Search for the cell housing the specified text and yield its [x, y] center coordinate. 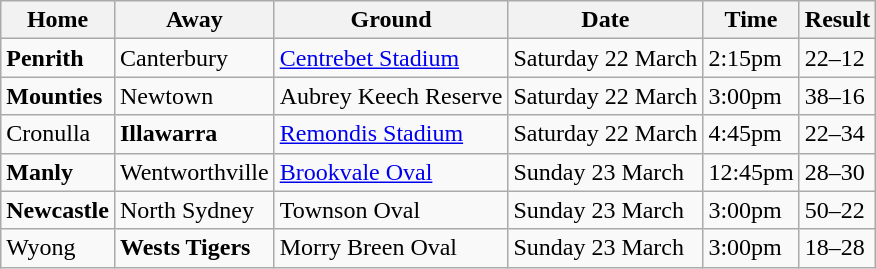
Canterbury [194, 58]
Time [751, 20]
22–34 [837, 134]
Ground [391, 20]
Penrith [58, 58]
28–30 [837, 172]
Morry Breen Oval [391, 248]
Cronulla [58, 134]
4:45pm [751, 134]
Result [837, 20]
North Sydney [194, 210]
Date [606, 20]
50–22 [837, 210]
Aubrey Keech Reserve [391, 96]
Home [58, 20]
22–12 [837, 58]
Away [194, 20]
Newcastle [58, 210]
2:15pm [751, 58]
Mounties [58, 96]
18–28 [837, 248]
38–16 [837, 96]
Remondis Stadium [391, 134]
Centrebet Stadium [391, 58]
Wyong [58, 248]
12:45pm [751, 172]
Townson Oval [391, 210]
Wentworthville [194, 172]
Brookvale Oval [391, 172]
Wests Tigers [194, 248]
Manly [58, 172]
Illawarra [194, 134]
Newtown [194, 96]
